Output the (x, y) coordinate of the center of the cell containing the given text.  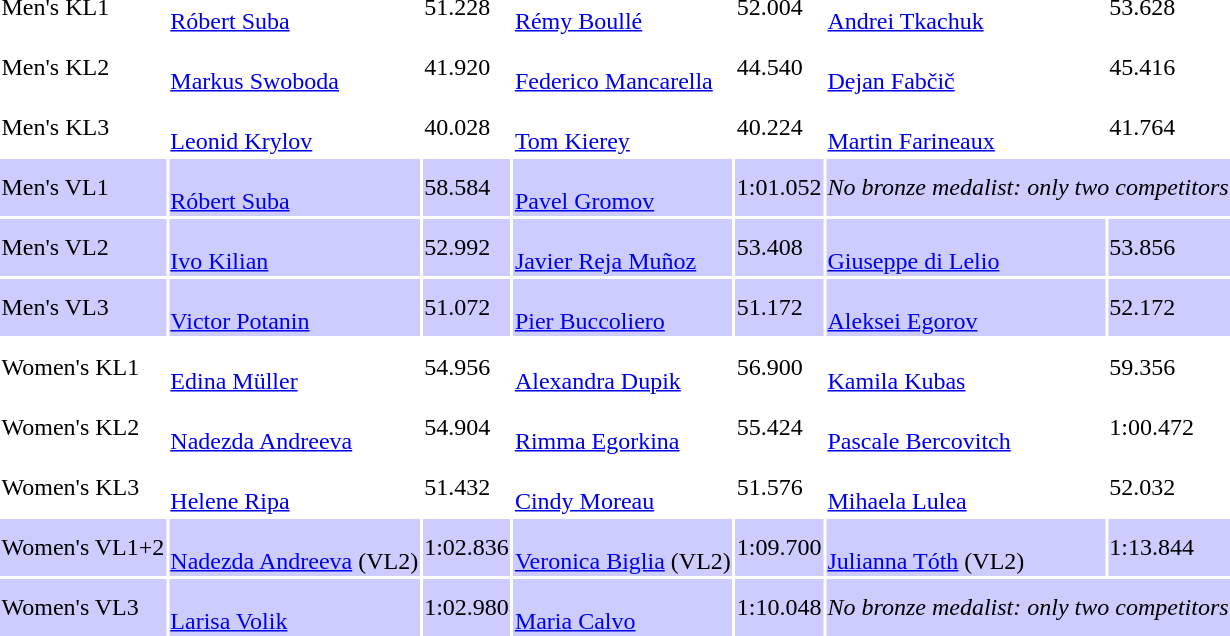
Veronica Biglia (VL2) (622, 548)
Nadezda Andreeva (294, 428)
Women's KL1 (83, 368)
Julianna Tóth (VL2) (966, 548)
Rimma Egorkina (622, 428)
Women's KL3 (83, 488)
Nadezda Andreeva (VL2) (294, 548)
Aleksei Egorov (966, 308)
41.920 (467, 68)
1:02.836 (467, 548)
1:01.052 (779, 188)
Helene Ripa (294, 488)
40.028 (467, 128)
Women's VL3 (83, 608)
56.900 (779, 368)
Men's KL2 (83, 68)
Larisa Volik (294, 608)
Edina Müller (294, 368)
Javier Reja Muñoz (622, 248)
Maria Calvo (622, 608)
51.172 (779, 308)
51.576 (779, 488)
51.072 (467, 308)
52.992 (467, 248)
Tom Kierey (622, 128)
Pascale Bercovitch (966, 428)
Men's VL1 (83, 188)
Alexandra Dupik (622, 368)
40.224 (779, 128)
1:13.844 (1169, 548)
1:02.980 (467, 608)
53.408 (779, 248)
44.540 (779, 68)
Men's KL3 (83, 128)
55.424 (779, 428)
1:10.048 (779, 608)
Róbert Suba (294, 188)
Men's VL2 (83, 248)
Victor Potanin (294, 308)
52.032 (1169, 488)
Cindy Moreau (622, 488)
Mihaela Lulea (966, 488)
Markus Swoboda (294, 68)
54.904 (467, 428)
Men's VL3 (83, 308)
Kamila Kubas (966, 368)
41.764 (1169, 128)
Federico Mancarella (622, 68)
Pier Buccoliero (622, 308)
53.856 (1169, 248)
58.584 (467, 188)
54.956 (467, 368)
Women's KL2 (83, 428)
52.172 (1169, 308)
Martin Farineaux (966, 128)
1:00.472 (1169, 428)
Dejan Fabčič (966, 68)
51.432 (467, 488)
Giuseppe di Lelio (966, 248)
Pavel Gromov (622, 188)
59.356 (1169, 368)
Women's VL1+2 (83, 548)
1:09.700 (779, 548)
Leonid Krylov (294, 128)
45.416 (1169, 68)
Ivo Kilian (294, 248)
